Identify which cell holds the provided text, then report its [x, y] central coordinate. 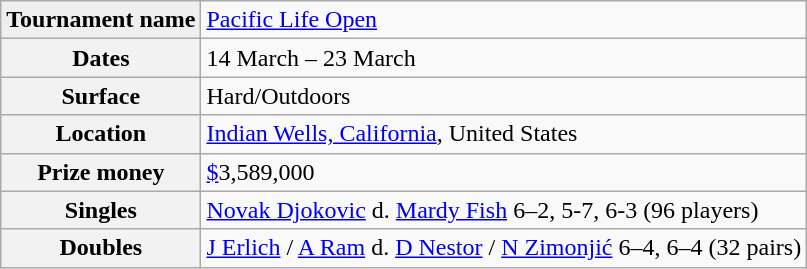
14 March – 23 March [504, 58]
Surface [101, 96]
Singles [101, 210]
Dates [101, 58]
Novak Djokovic d. Mardy Fish 6–2, 5-7, 6-3 (96 players) [504, 210]
Location [101, 134]
Tournament name [101, 20]
Pacific Life Open [504, 20]
$3,589,000 [504, 172]
Indian Wells, California, United States [504, 134]
Hard/Outdoors [504, 96]
Prize money [101, 172]
Doubles [101, 248]
J Erlich / A Ram d. D Nestor / N Zimonjić 6–4, 6–4 (32 pairs) [504, 248]
